Output the (X, Y) coordinate of the center of the cell containing the given text.  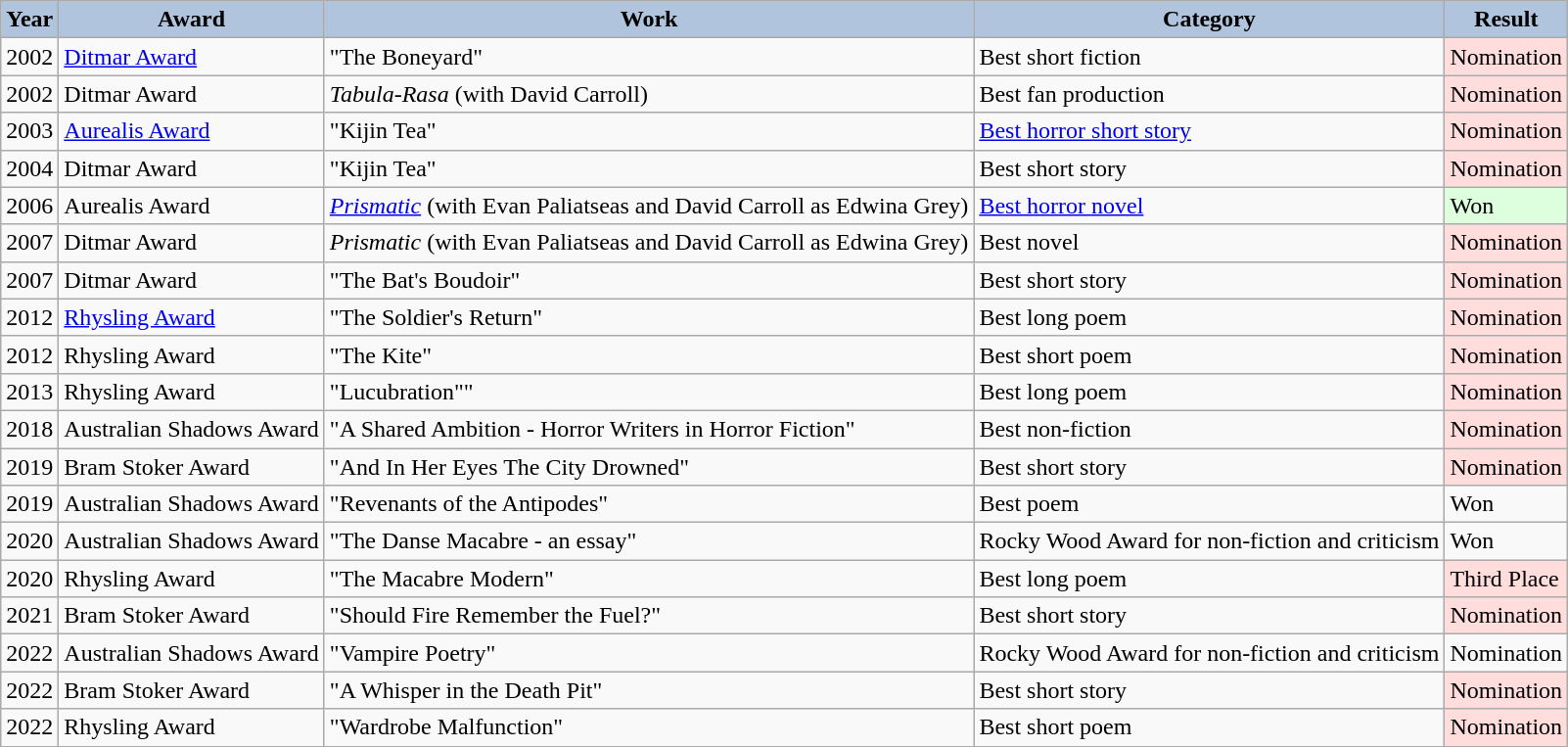
Tabula-Rasa (with David Carroll) (649, 94)
"Lucubration"" (649, 392)
"The Boneyard" (649, 57)
"A Shared Ambition - Horror Writers in Horror Fiction" (649, 429)
Best poem (1210, 504)
Award (192, 20)
Best novel (1210, 243)
2004 (29, 168)
Best horror novel (1210, 206)
Best non-fiction (1210, 429)
"The Danse Macabre - an essay" (649, 541)
Best horror short story (1210, 131)
"And In Her Eyes The City Drowned" (649, 467)
Work (649, 20)
"The Kite" (649, 354)
"Should Fire Remember the Fuel?" (649, 616)
Best short fiction (1210, 57)
"Wardrobe Malfunction" (649, 727)
Category (1210, 20)
2006 (29, 206)
2018 (29, 429)
"Revenants of the Antipodes" (649, 504)
"The Soldier's Return" (649, 317)
2003 (29, 131)
"The Macabre Modern" (649, 579)
Year (29, 20)
"Vampire Poetry" (649, 653)
2021 (29, 616)
Best fan production (1210, 94)
Third Place (1506, 579)
2013 (29, 392)
"The Bat's Boudoir" (649, 280)
Result (1506, 20)
"A Whisper in the Death Pit" (649, 690)
